Locate the cell with the specified text and output its (x, y) center coordinate. 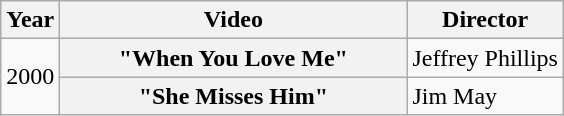
"When You Love Me" (234, 58)
2000 (30, 77)
Year (30, 20)
Jim May (486, 96)
Video (234, 20)
Jeffrey Phillips (486, 58)
"She Misses Him" (234, 96)
Director (486, 20)
